Provide the (x, y) coordinate of the cell's center where the given text is located.  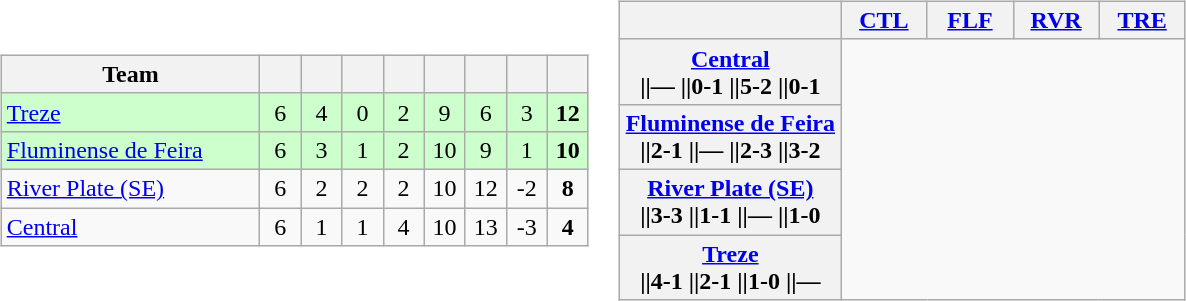
8 (568, 188)
Fluminense de Feira (130, 150)
FLF (970, 20)
River Plate (SE) ||3-3 ||1-1 ||— ||1-0 (730, 202)
Central (130, 227)
Fluminense de Feira ||2-1 ||— ||2-3 ||3-2 (730, 136)
Treze ||4-1 ||2-1 ||1-0 ||— (730, 266)
13 (486, 227)
Central ||— ||0-1 ||5-2 ||0-1 (730, 72)
Treze (130, 112)
CTL (884, 20)
River Plate (SE) (130, 188)
TRE (1142, 20)
0 (362, 112)
-2 (526, 188)
RVR (1056, 20)
-3 (526, 227)
Team (130, 74)
